Extract the (x, y) coordinate from the center of the cell holding the provided text.  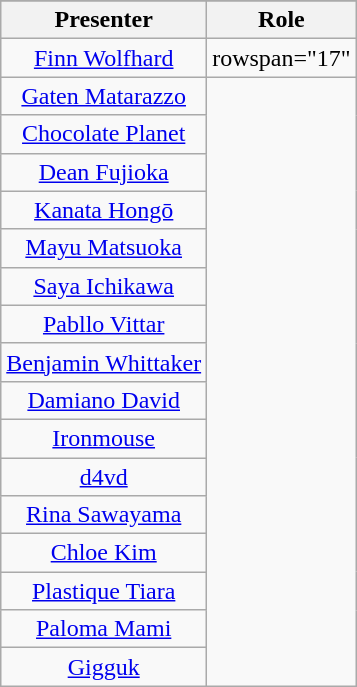
Gaten Matarazzo (104, 96)
Plastique Tiara (104, 591)
Paloma Mami (104, 629)
Pabllo Vittar (104, 324)
Damiano David (104, 400)
Kanata Hongō (104, 210)
Role (282, 20)
Finn Wolfhard (104, 58)
Chloe Kim (104, 553)
Presenter (104, 20)
d4vd (104, 477)
Dean Fujioka (104, 172)
Mayu Matsuoka (104, 248)
Rina Sawayama (104, 515)
Gigguk (104, 667)
Ironmouse (104, 438)
Chocolate Planet (104, 134)
rowspan="17" (282, 58)
Saya Ichikawa (104, 286)
Benjamin Whittaker (104, 362)
